Pinpoint the cell where the given text exists, returning its (X, Y) midpoint coordinate. 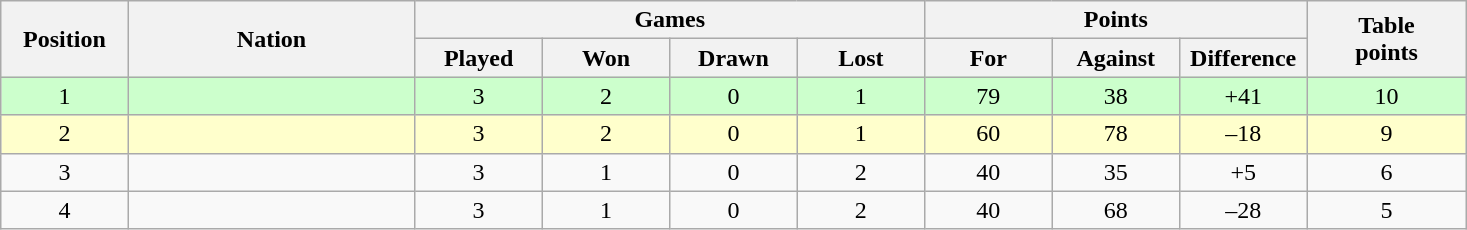
35 (1116, 172)
–18 (1242, 134)
38 (1116, 96)
Played (478, 58)
68 (1116, 210)
+41 (1242, 96)
9 (1386, 134)
Difference (1242, 58)
Nation (272, 39)
Position (64, 39)
Won (606, 58)
60 (988, 134)
10 (1386, 96)
Points (1116, 20)
79 (988, 96)
Against (1116, 58)
78 (1116, 134)
For (988, 58)
–28 (1242, 210)
Drawn (734, 58)
+5 (1242, 172)
Lost (860, 58)
5 (1386, 210)
6 (1386, 172)
4 (64, 210)
Tablepoints (1386, 39)
Games (670, 20)
